Scan for the cell matching the given text and deliver its [X, Y] coordinate at center. 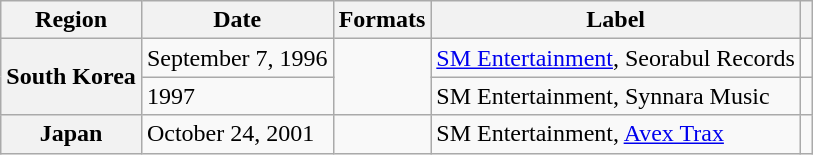
Label [616, 20]
September 7, 1996 [237, 58]
SM Entertainment, Avex Trax [616, 134]
Formats [382, 20]
Japan [72, 134]
SM Entertainment, Seorabul Records [616, 58]
1997 [237, 96]
October 24, 2001 [237, 134]
Date [237, 20]
Region [72, 20]
South Korea [72, 77]
SM Entertainment, Synnara Music [616, 96]
